Extract the [X, Y] coordinate from the center of the cell holding the provided text.  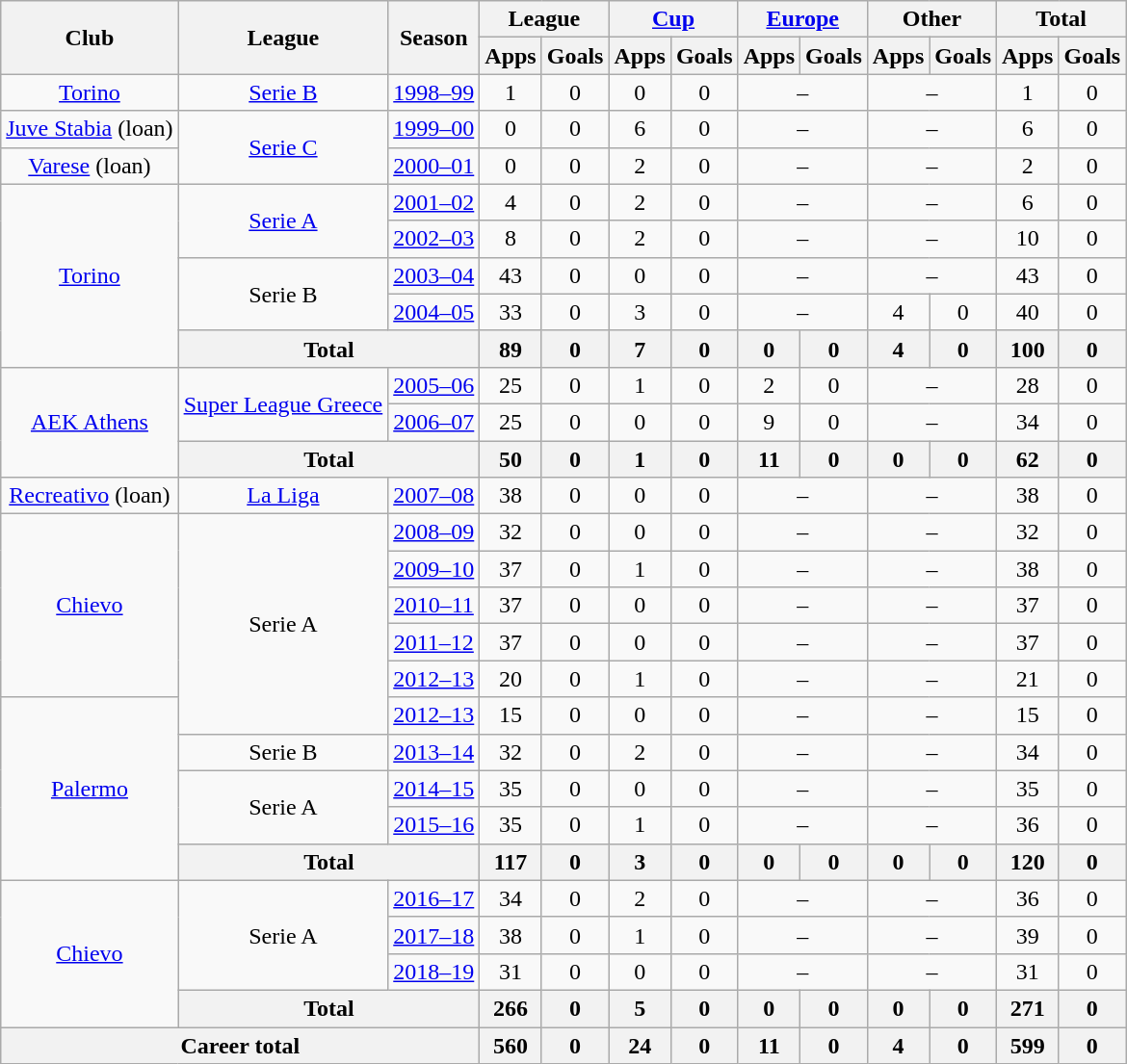
24 [640, 1045]
2010–11 [433, 606]
Juve Stabia (loan) [90, 129]
10 [1028, 239]
266 [511, 1008]
2000–01 [433, 166]
39 [1028, 935]
2004–05 [433, 312]
Palermo [90, 789]
8 [511, 239]
AEK Athens [90, 422]
21 [1028, 679]
Club [90, 38]
2008–09 [433, 532]
2003–04 [433, 275]
89 [511, 349]
271 [1028, 1008]
2005–06 [433, 385]
599 [1028, 1045]
2014–15 [433, 789]
9 [769, 422]
2002–03 [433, 239]
Cup [673, 19]
1998–99 [433, 92]
2006–07 [433, 422]
2017–18 [433, 935]
1999–00 [433, 129]
2001–02 [433, 202]
2009–10 [433, 569]
28 [1028, 385]
La Liga [283, 496]
Serie C [283, 147]
Europe [802, 19]
20 [511, 679]
40 [1028, 312]
33 [511, 312]
2011–12 [433, 642]
117 [511, 862]
2013–14 [433, 752]
Career total [241, 1045]
2016–17 [433, 898]
120 [1028, 862]
2007–08 [433, 496]
Season [433, 38]
62 [1028, 459]
2018–19 [433, 972]
Recreativo (loan) [90, 496]
Varese (loan) [90, 166]
7 [640, 349]
5 [640, 1008]
Super League Greece [283, 403]
560 [511, 1045]
100 [1028, 349]
2015–16 [433, 825]
Other [931, 19]
50 [511, 459]
